For the text-containing cell, return its midpoint in (X, Y) coordinate format. 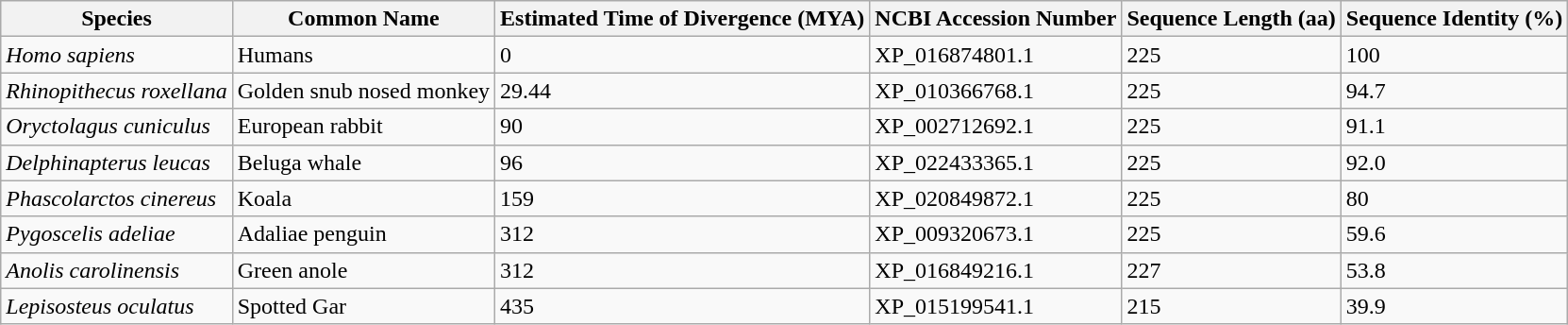
Anolis carolinensis (117, 270)
0 (683, 55)
Rhinopithecus roxellana (117, 91)
96 (683, 162)
Sequence Identity (%) (1454, 19)
39.9 (1454, 306)
53.8 (1454, 270)
90 (683, 127)
XP_020849872.1 (996, 198)
Phascolarctos cinereus (117, 198)
Delphinapterus leucas (117, 162)
Pygoscelis adeliae (117, 234)
80 (1454, 198)
Sequence Length (aa) (1231, 19)
XP_009320673.1 (996, 234)
XP_010366768.1 (996, 91)
Lepisosteus oculatus (117, 306)
Adaliae penguin (363, 234)
92.0 (1454, 162)
Oryctolagus cuniculus (117, 127)
435 (683, 306)
Golden snub nosed monkey (363, 91)
100 (1454, 55)
European rabbit (363, 127)
Koala (363, 198)
XP_016849216.1 (996, 270)
Species (117, 19)
XP_002712692.1 (996, 127)
Beluga whale (363, 162)
59.6 (1454, 234)
94.7 (1454, 91)
Spotted Gar (363, 306)
29.44 (683, 91)
215 (1231, 306)
XP_015199541.1 (996, 306)
Green anole (363, 270)
NCBI Accession Number (996, 19)
Humans (363, 55)
Homo sapiens (117, 55)
159 (683, 198)
XP_022433365.1 (996, 162)
Common Name (363, 19)
Estimated Time of Divergence (MYA) (683, 19)
XP_016874801.1 (996, 55)
227 (1231, 270)
91.1 (1454, 127)
